Return the [X, Y] coordinate for the center point of the cell that contains the specified text.  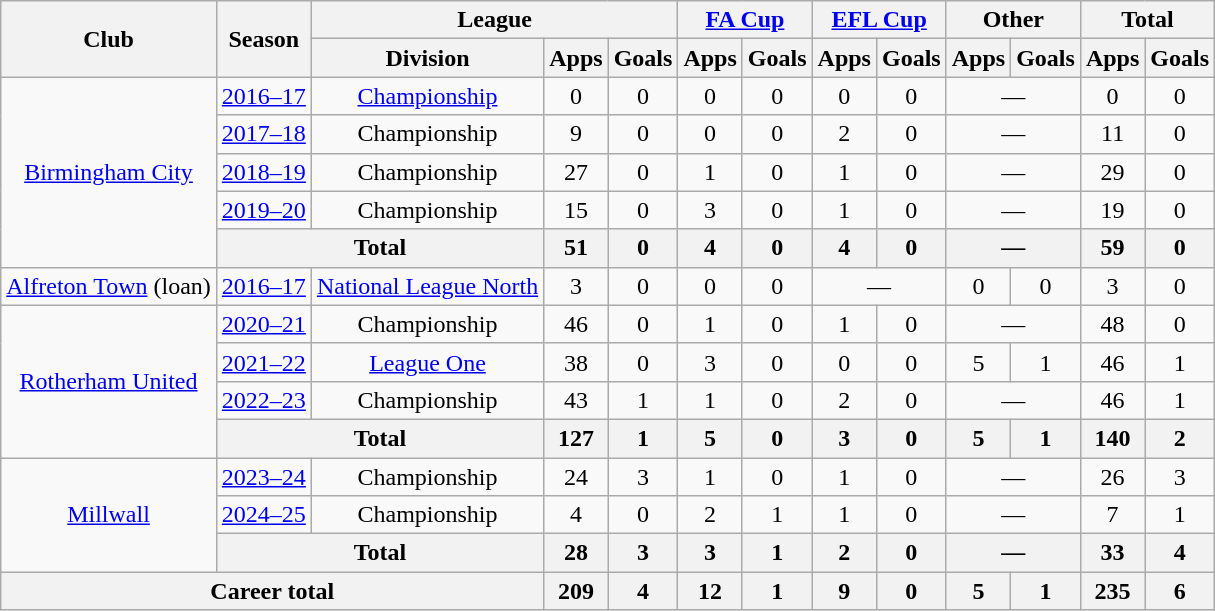
2022–23 [264, 400]
11 [1112, 134]
League One [427, 362]
FA Cup [745, 20]
51 [576, 248]
33 [1112, 553]
28 [576, 553]
Division [427, 58]
2024–25 [264, 515]
38 [576, 362]
Birmingham City [109, 172]
48 [1112, 324]
209 [576, 591]
Season [264, 39]
19 [1112, 210]
Alfreton Town (loan) [109, 286]
59 [1112, 248]
2021–22 [264, 362]
National League North [427, 286]
Rotherham United [109, 381]
27 [576, 172]
43 [576, 400]
2017–18 [264, 134]
24 [576, 477]
2018–19 [264, 172]
Millwall [109, 515]
Other [1013, 20]
12 [710, 591]
140 [1112, 438]
2020–21 [264, 324]
127 [576, 438]
League [494, 20]
29 [1112, 172]
2019–20 [264, 210]
Club [109, 39]
6 [1180, 591]
15 [576, 210]
7 [1112, 515]
EFL Cup [879, 20]
2023–24 [264, 477]
235 [1112, 591]
Career total [272, 591]
26 [1112, 477]
